Pinpoint the cell where the given text exists, returning its [x, y] midpoint coordinate. 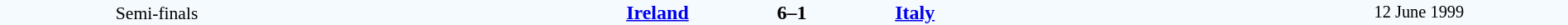
12 June 1999 [1419, 12]
Italy [1082, 12]
Ireland [501, 12]
Semi-finals [157, 12]
6–1 [791, 12]
